Pinpoint the cell where the given text exists, returning its [X, Y] midpoint coordinate. 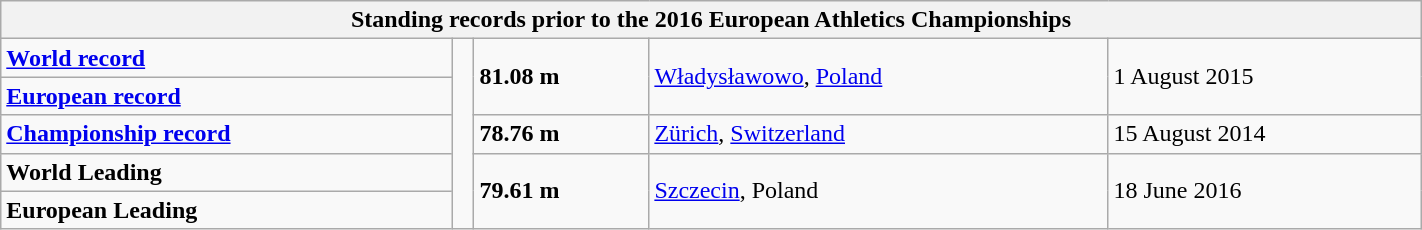
81.08 m [562, 77]
18 June 2016 [1264, 191]
European record [227, 96]
Zürich, Switzerland [878, 134]
Standing records prior to the 2016 European Athletics Championships [711, 20]
European Leading [227, 210]
79.61 m [562, 191]
Championship record [227, 134]
15 August 2014 [1264, 134]
World record [227, 58]
World Leading [227, 172]
78.76 m [562, 134]
Szczecin, Poland [878, 191]
Władysławowo, Poland [878, 77]
1 August 2015 [1264, 77]
